Identify which cell holds the provided text, then report its [x, y] central coordinate. 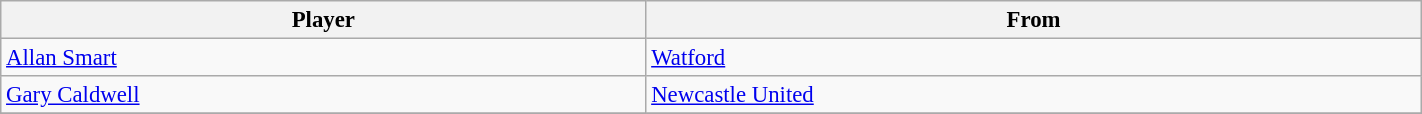
From [1034, 20]
Allan Smart [324, 58]
Newcastle United [1034, 95]
Player [324, 20]
Gary Caldwell [324, 95]
Watford [1034, 58]
